Find where the given text appears and provide that cell's center as [X, Y] coordinate. 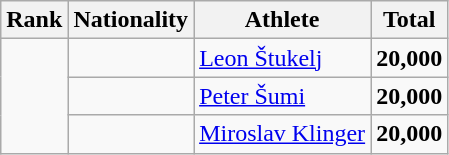
Miroslav Klinger [282, 134]
Total [410, 20]
Rank [34, 20]
Leon Štukelj [282, 58]
Athlete [282, 20]
Nationality [131, 20]
Peter Šumi [282, 96]
